Locate the cell with the specified text and output its (x, y) center coordinate. 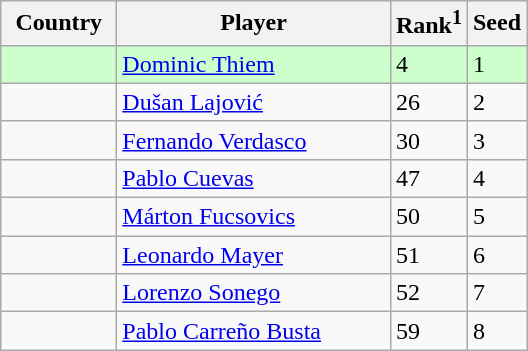
Márton Fucsovics (254, 217)
Player (254, 24)
Fernando Verdasco (254, 140)
6 (496, 255)
Dušan Lajović (254, 102)
51 (428, 255)
Rank1 (428, 24)
Seed (496, 24)
Lorenzo Sonego (254, 293)
59 (428, 331)
30 (428, 140)
7 (496, 293)
Pablo Cuevas (254, 178)
2 (496, 102)
8 (496, 331)
Leonardo Mayer (254, 255)
47 (428, 178)
5 (496, 217)
Pablo Carreño Busta (254, 331)
26 (428, 102)
Country (59, 24)
1 (496, 64)
50 (428, 217)
52 (428, 293)
Dominic Thiem (254, 64)
3 (496, 140)
